Locate the cell with the specified text and output its (X, Y) center coordinate. 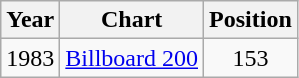
Chart (132, 20)
Year (30, 20)
1983 (30, 58)
Position (251, 20)
153 (251, 58)
Billboard 200 (132, 58)
